Find where the given text appears and provide that cell's center as (x, y) coordinate. 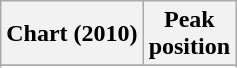
Peakposition (189, 34)
Chart (2010) (72, 34)
